Locate the cell with the specified text and output its [X, Y] center coordinate. 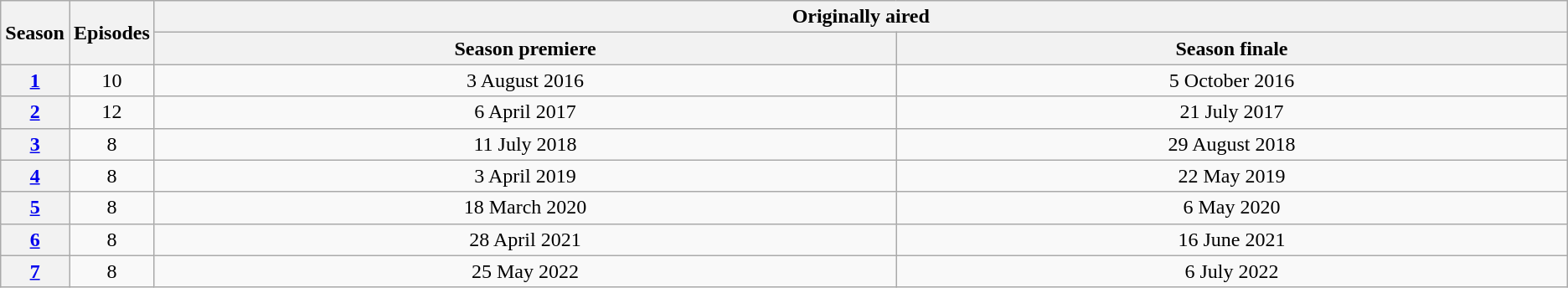
6 [35, 239]
2 [35, 112]
6 May 2020 [1232, 208]
Originally aired [861, 17]
21 July 2017 [1232, 112]
12 [111, 112]
1 [35, 80]
3 April 2019 [524, 176]
Episodes [111, 33]
Season premiere [524, 49]
3 [35, 144]
3 August 2016 [524, 80]
25 May 2022 [524, 271]
29 August 2018 [1232, 144]
6 July 2022 [1232, 271]
28 April 2021 [524, 239]
6 April 2017 [524, 112]
Season finale [1232, 49]
7 [35, 271]
4 [35, 176]
18 March 2020 [524, 208]
22 May 2019 [1232, 176]
10 [111, 80]
5 October 2016 [1232, 80]
5 [35, 208]
16 June 2021 [1232, 239]
11 July 2018 [524, 144]
Season [35, 33]
